Scan for the cell matching the given text and deliver its (X, Y) coordinate at center. 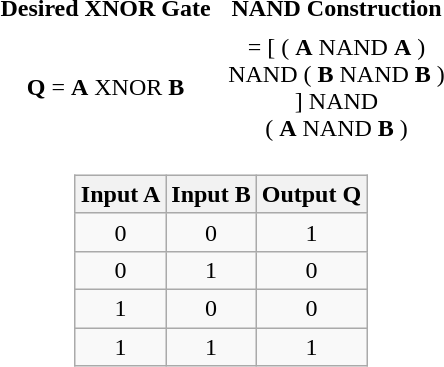
Input A (120, 194)
Input B (211, 194)
Output Q (311, 194)
